For the text-containing cell, return its midpoint in (X, Y) coordinate format. 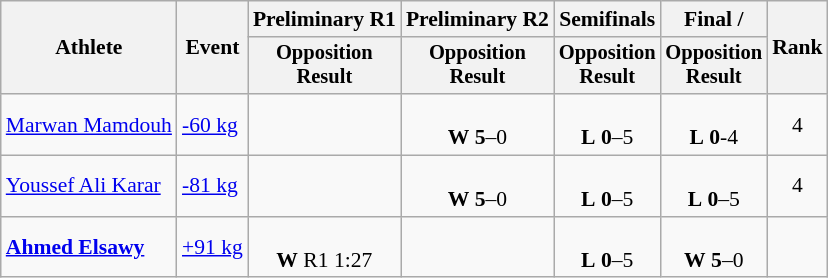
Marwan Mamdouh (89, 124)
W R1 1:27 (324, 248)
Preliminary R1 (324, 19)
Youssef Ali Karar (89, 186)
Ahmed Elsawy (89, 248)
Final / (714, 19)
Rank (798, 48)
+91 kg (212, 248)
Preliminary R2 (478, 19)
Event (212, 48)
-60 kg (212, 124)
L 0-4 (714, 124)
Semifinals (608, 19)
-81 kg (212, 186)
Athlete (89, 48)
